Identify which cell holds the provided text, then report its (X, Y) central coordinate. 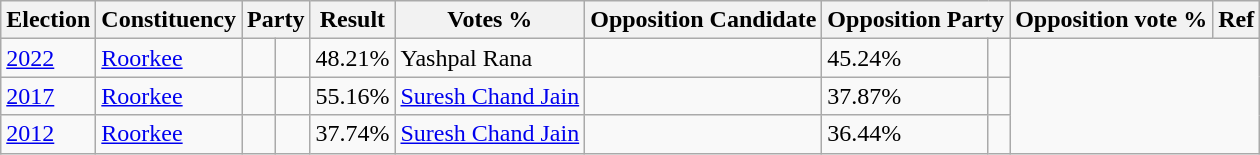
Opposition Party (916, 20)
Result (352, 20)
2022 (48, 58)
Opposition vote % (1112, 20)
2017 (48, 96)
Party (276, 20)
Yashpal Rana (490, 58)
2012 (48, 134)
Votes % (490, 20)
Election (48, 20)
55.16% (352, 96)
37.87% (905, 96)
36.44% (905, 134)
37.74% (352, 134)
48.21% (352, 58)
Opposition Candidate (704, 20)
Constituency (169, 20)
45.24% (905, 58)
Ref (1236, 20)
